Scan for the cell matching the given text and deliver its [X, Y] coordinate at center. 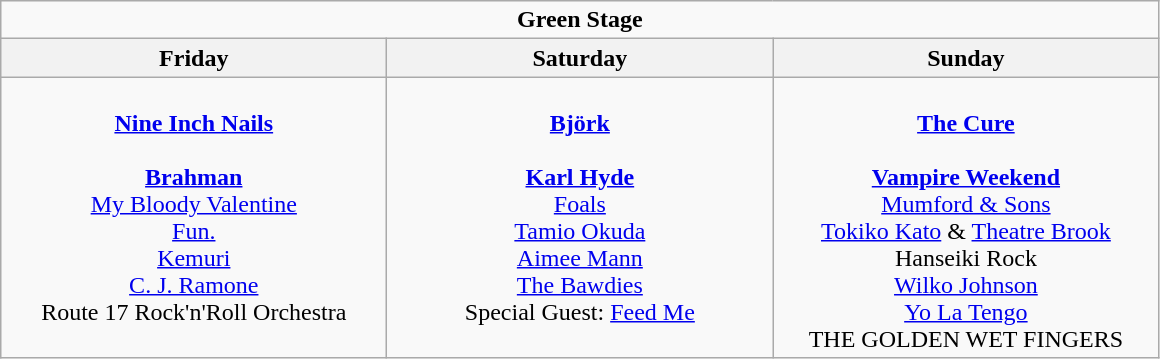
Friday [194, 58]
Sunday [966, 58]
Björk Karl Hyde Foals Tamio Okuda Aimee Mann The Bawdies Special Guest: Feed Me [580, 218]
Nine Inch Nails Brahman My Bloody Valentine Fun. Kemuri C. J. Ramone Route 17 Rock'n'Roll Orchestra [194, 218]
Saturday [580, 58]
The Cure Vampire Weekend Mumford & Sons Tokiko Kato & Theatre Brook Hanseiki Rock Wilko Johnson Yo La Tengo THE GOLDEN WET FINGERS [966, 218]
Green Stage [580, 20]
